Scan for the cell matching the given text and deliver its [X, Y] coordinate at center. 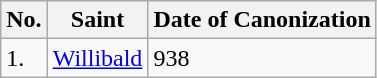
Date of Canonization [262, 20]
938 [262, 58]
Willibald [98, 58]
1. [24, 58]
No. [24, 20]
Saint [98, 20]
